Return (x, y) of the center of cell containing provided text 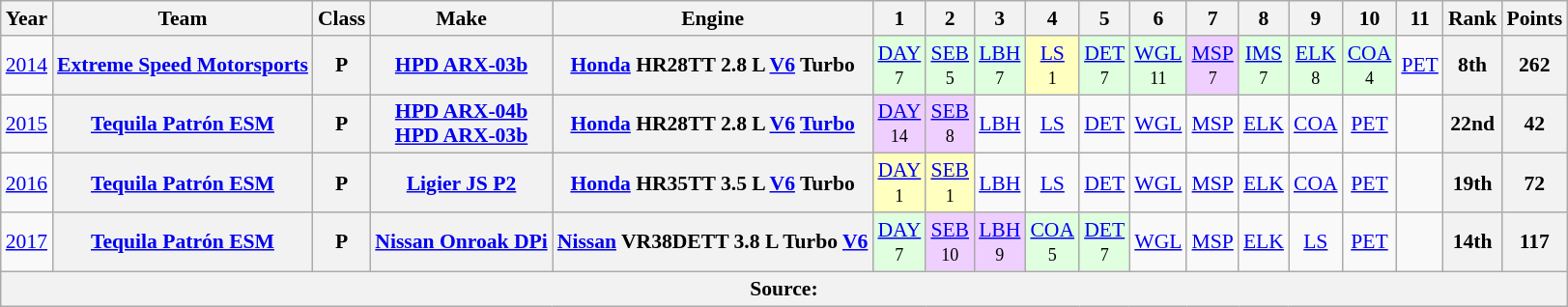
Ligier JS P2 (461, 183)
LBH7 (999, 66)
9 (1316, 18)
2014 (27, 66)
2 (950, 18)
2016 (27, 183)
Nissan Onroak DPi (461, 241)
3 (999, 18)
Rank (1472, 18)
HPD ARX-04b HPD ARX-03b (461, 124)
COA4 (1370, 66)
6 (1157, 18)
8 (1264, 18)
IMS7 (1264, 66)
Nissan VR38DETT 3.8 L Turbo V6 (713, 241)
117 (1534, 241)
COA5 (1052, 241)
WGL11 (1157, 66)
SEB8 (950, 124)
4 (1052, 18)
Points (1534, 18)
DAY1 (898, 183)
1 (898, 18)
Class (342, 18)
19th (1472, 183)
SEB1 (950, 183)
DAY14 (898, 124)
SEB10 (950, 241)
2015 (27, 124)
Make (461, 18)
22nd (1472, 124)
Year (27, 18)
LS1 (1052, 66)
Team (183, 18)
ELK8 (1316, 66)
11 (1420, 18)
5 (1104, 18)
72 (1534, 183)
2017 (27, 241)
Source: (784, 289)
7 (1212, 18)
Extreme Speed Motorsports (183, 66)
LBH9 (999, 241)
42 (1534, 124)
262 (1534, 66)
HPD ARX-03b (461, 66)
Honda HR35TT 3.5 L V6 Turbo (713, 183)
Engine (713, 18)
10 (1370, 18)
8th (1472, 66)
SEB5 (950, 66)
MSP7 (1212, 66)
14th (1472, 241)
